Find where the given text appears and provide that cell's center as (x, y) coordinate. 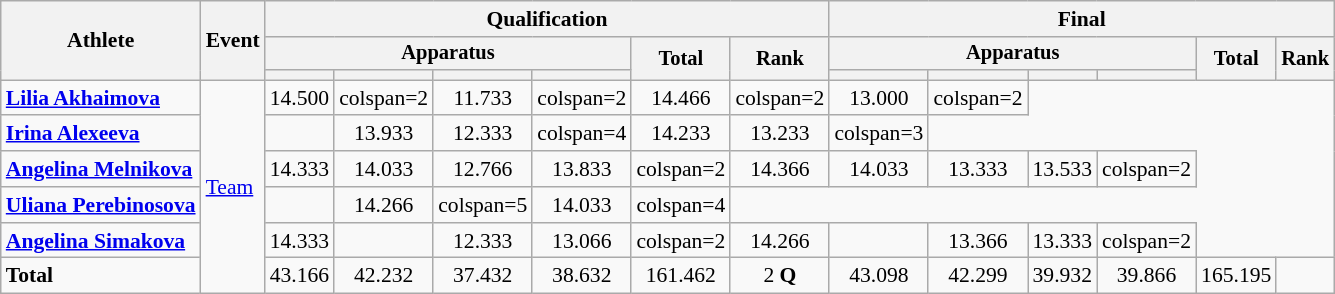
14.233 (680, 134)
Team (233, 187)
colspan=5 (482, 205)
39.866 (1146, 276)
39.932 (1062, 276)
38.632 (582, 276)
13.233 (780, 134)
13.366 (978, 241)
14.500 (300, 98)
13.000 (878, 98)
11.733 (482, 98)
Athlete (101, 40)
42.232 (384, 276)
43.166 (300, 276)
161.462 (680, 276)
43.098 (878, 276)
Event (233, 40)
13.533 (1062, 169)
Uliana Perebinosova (101, 205)
Lilia Akhaimova (101, 98)
2 Q (780, 276)
37.432 (482, 276)
Angelina Melnikova (101, 169)
13.066 (582, 241)
13.833 (582, 169)
Angelina Simakova (101, 241)
Final (1082, 19)
12.766 (482, 169)
42.299 (978, 276)
14.366 (780, 169)
colspan=3 (878, 134)
Irina Alexeeva (101, 134)
14.466 (680, 98)
Qualification (548, 19)
13.933 (384, 134)
165.195 (1236, 276)
